Extract the (x, y) coordinate from the center of the cell holding the provided text.  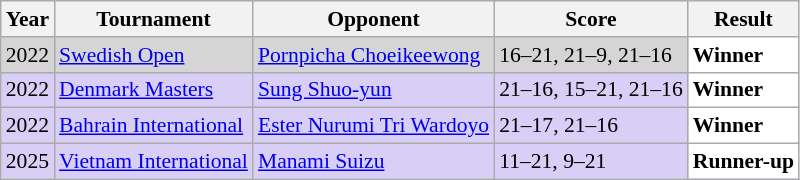
Bahrain International (154, 126)
16–21, 21–9, 21–16 (591, 55)
Swedish Open (154, 55)
21–17, 21–16 (591, 126)
Ester Nurumi Tri Wardoyo (374, 126)
Denmark Masters (154, 90)
Score (591, 19)
Tournament (154, 19)
Year (28, 19)
Runner-up (744, 162)
2025 (28, 162)
Sung Shuo-yun (374, 90)
Opponent (374, 19)
Manami Suizu (374, 162)
Vietnam International (154, 162)
11–21, 9–21 (591, 162)
21–16, 15–21, 21–16 (591, 90)
Pornpicha Choeikeewong (374, 55)
Result (744, 19)
